Identify which cell holds the provided text, then report its [x, y] central coordinate. 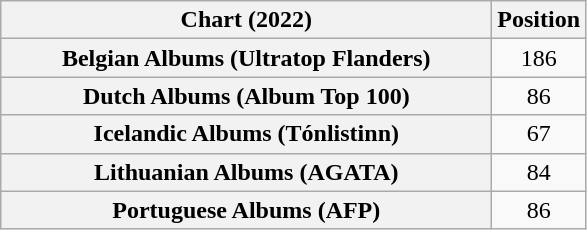
Icelandic Albums (Tónlistinn) [246, 134]
Dutch Albums (Album Top 100) [246, 96]
186 [539, 58]
Lithuanian Albums (AGATA) [246, 172]
Portuguese Albums (AFP) [246, 210]
67 [539, 134]
Belgian Albums (Ultratop Flanders) [246, 58]
Position [539, 20]
Chart (2022) [246, 20]
84 [539, 172]
